Find where the given text appears and provide that cell's center as (x, y) coordinate. 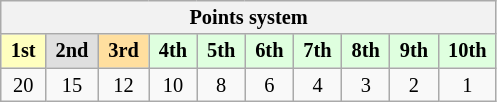
6 (269, 85)
10 (173, 85)
20 (24, 85)
8th (366, 51)
15 (72, 85)
3 (366, 85)
5th (221, 51)
4 (317, 85)
8 (221, 85)
4th (173, 51)
2 (414, 85)
9th (414, 51)
Points system (249, 17)
6th (269, 51)
10th (467, 51)
12 (123, 85)
1 (467, 85)
7th (317, 51)
1st (24, 51)
3rd (123, 51)
2nd (72, 51)
